Identify which cell holds the provided text, then report its [X, Y] central coordinate. 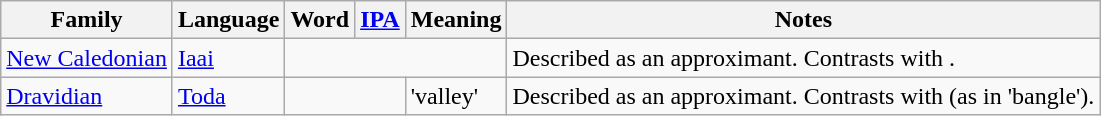
Meaning [456, 20]
Language [228, 20]
'valley' [456, 96]
Iaai [228, 58]
New Caledonian [87, 58]
Dravidian [87, 96]
Toda [228, 96]
Described as an approximant. Contrasts with (as in 'bangle'). [804, 96]
Word [320, 20]
Notes [804, 20]
IPA [380, 20]
Described as an approximant. Contrasts with . [804, 58]
Family [87, 20]
